Output the [x, y] coordinate of the center of the cell containing the given text.  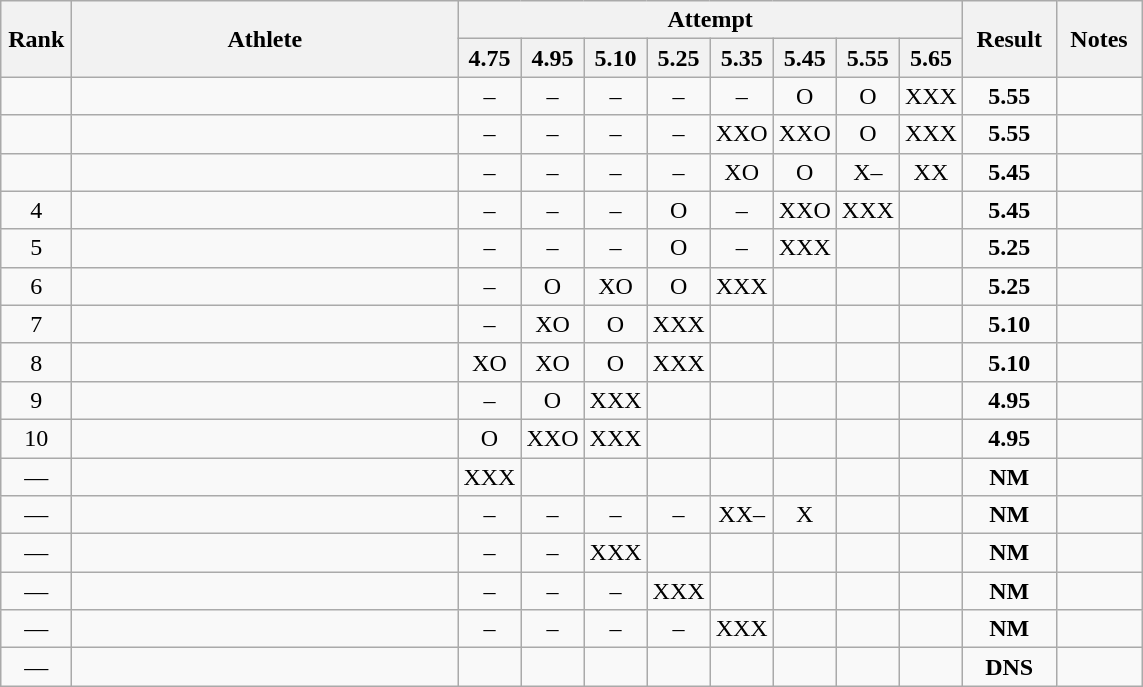
6 [36, 286]
8 [36, 362]
7 [36, 324]
5.65 [930, 58]
Notes [1099, 39]
Rank [36, 39]
5 [36, 248]
X– [868, 172]
9 [36, 400]
XX [930, 172]
Athlete [265, 39]
10 [36, 438]
Result [1009, 39]
4 [36, 210]
5.35 [742, 58]
4.75 [490, 58]
XX– [742, 515]
X [804, 515]
Attempt [710, 20]
DNS [1009, 667]
